For the text-containing cell, return its midpoint in [X, Y] coordinate format. 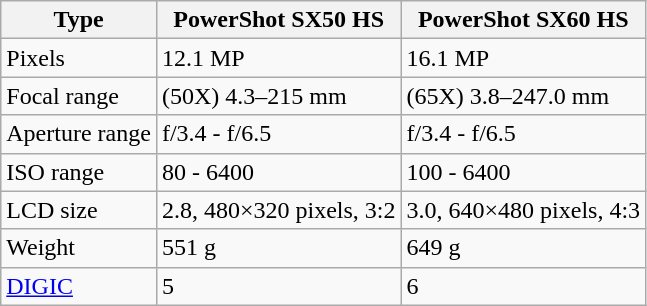
Weight [79, 248]
Focal range [79, 96]
Pixels [79, 58]
6 [524, 286]
3.0, 640×480 pixels, 4:3 [524, 210]
(50X) 4.3–215 mm [278, 96]
PowerShot SX60 HS [524, 20]
2.8, 480×320 pixels, 3:2 [278, 210]
551 g [278, 248]
PowerShot SX50 HS [278, 20]
80 - 6400 [278, 172]
12.1 MP [278, 58]
16.1 MP [524, 58]
(65X) 3.8–247.0 mm [524, 96]
ISO range [79, 172]
100 - 6400 [524, 172]
LCD size [79, 210]
DIGIC [79, 286]
Aperture range [79, 134]
649 g [524, 248]
Type [79, 20]
5 [278, 286]
